Scan for the cell matching the given text and deliver its (X, Y) coordinate at center. 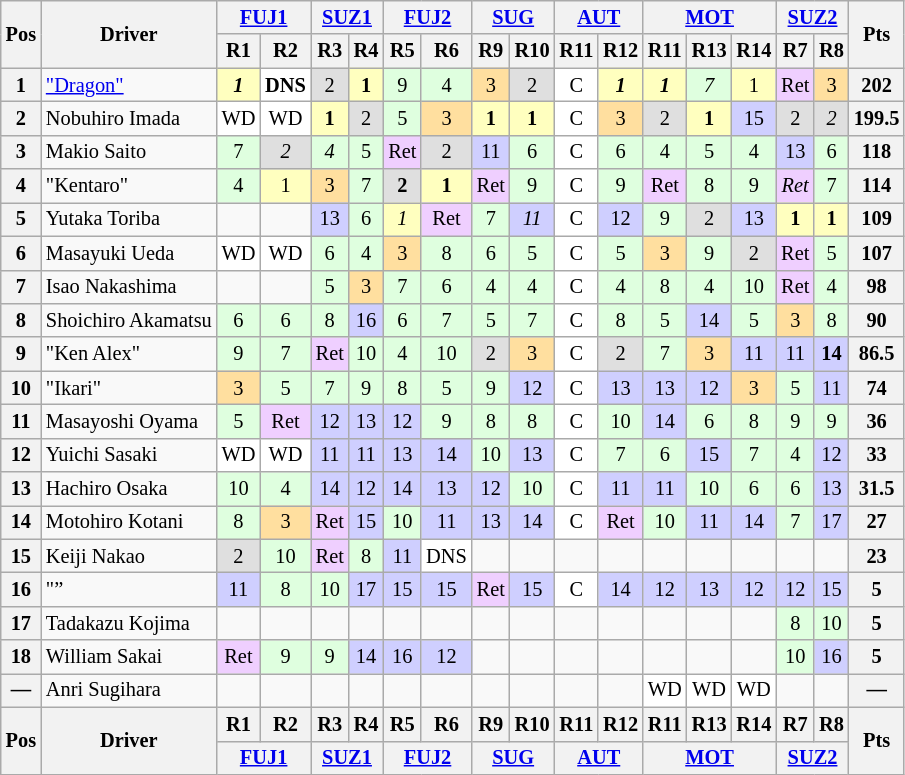
107 (877, 253)
"Ikari" (129, 388)
Yuichi Sasaki (129, 455)
Keiji Nakao (129, 556)
23 (877, 556)
Masayuki Ueda (129, 253)
Shoichiro Akamatsu (129, 320)
Nobuhiro Imada (129, 118)
Masayoshi Oyama (129, 421)
Yutaka Toriba (129, 219)
18 (21, 657)
199.5 (877, 118)
74 (877, 388)
27 (877, 522)
114 (877, 186)
Tadakazu Kojima (129, 623)
90 (877, 320)
202 (877, 85)
86.5 (877, 354)
Isao Nakashima (129, 287)
Hachiro Osaka (129, 489)
118 (877, 152)
"Dragon" (129, 85)
31.5 (877, 489)
98 (877, 287)
36 (877, 421)
"Kentaro" (129, 186)
33 (877, 455)
109 (877, 219)
Anri Sugihara (129, 690)
Motohiro Kotani (129, 522)
William Sakai (129, 657)
"Ken Alex" (129, 354)
Makio Saito (129, 152)
"” (129, 589)
